Pinpoint the cell where the given text exists, returning its [X, Y] midpoint coordinate. 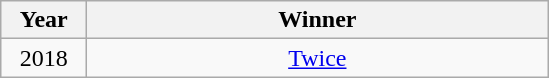
Winner [318, 20]
Twice [318, 58]
Year [44, 20]
2018 [44, 58]
